Provide the [x, y] coordinate of the cell's center where the given text is located.  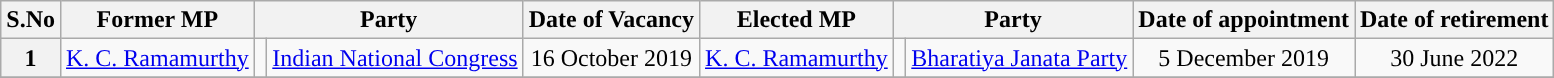
Indian National Congress [395, 58]
Date of Vacancy [611, 20]
S.No [31, 20]
30 June 2022 [1454, 58]
16 October 2019 [611, 58]
Elected MP [797, 20]
1 [31, 58]
Date of retirement [1454, 20]
Date of appointment [1244, 20]
Former MP [157, 20]
Bharatiya Janata Party [1020, 58]
5 December 2019 [1244, 58]
